For the text-containing cell, return its midpoint in (X, Y) coordinate format. 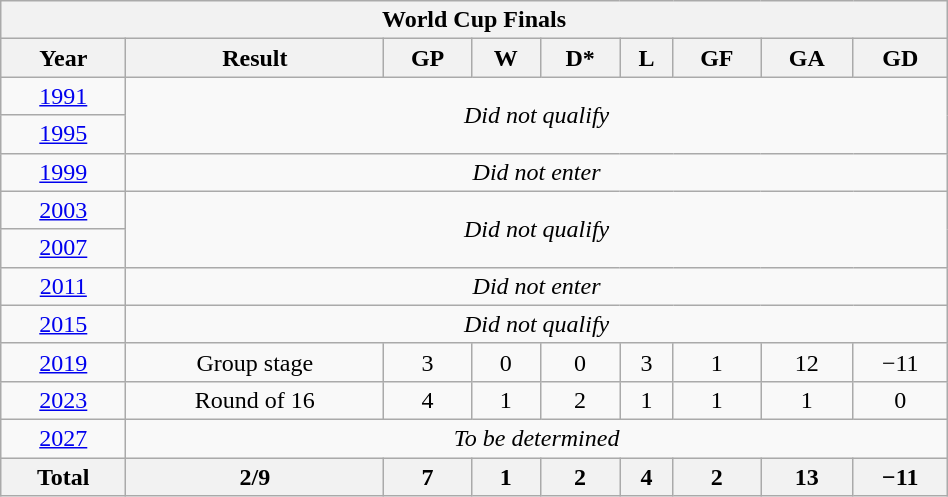
GD (900, 58)
12 (808, 362)
2003 (64, 210)
GP (428, 58)
Total (64, 477)
Group stage (255, 362)
7 (428, 477)
2011 (64, 286)
1991 (64, 96)
L (646, 58)
GF (716, 58)
1999 (64, 172)
Round of 16 (255, 400)
W (506, 58)
Result (255, 58)
2015 (64, 324)
1995 (64, 134)
To be determined (536, 438)
Year (64, 58)
D* (580, 58)
2023 (64, 400)
World Cup Finals (474, 20)
2027 (64, 438)
13 (808, 477)
GA (808, 58)
2019 (64, 362)
2/9 (255, 477)
2007 (64, 248)
